Locate the cell with the specified text and output its (X, Y) center coordinate. 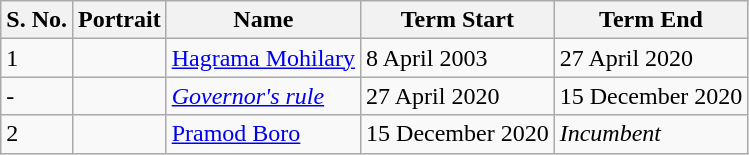
Governor's rule (263, 96)
8 April 2003 (458, 58)
Hagrama Mohilary (263, 58)
S. No. (37, 20)
2 (37, 134)
Pramod Boro (263, 134)
Portrait (119, 20)
- (37, 96)
1 (37, 58)
Term Start (458, 20)
Term End (651, 20)
Name (263, 20)
Incumbent (651, 134)
